Extract the [x, y] coordinate from the center of the cell holding the provided text.  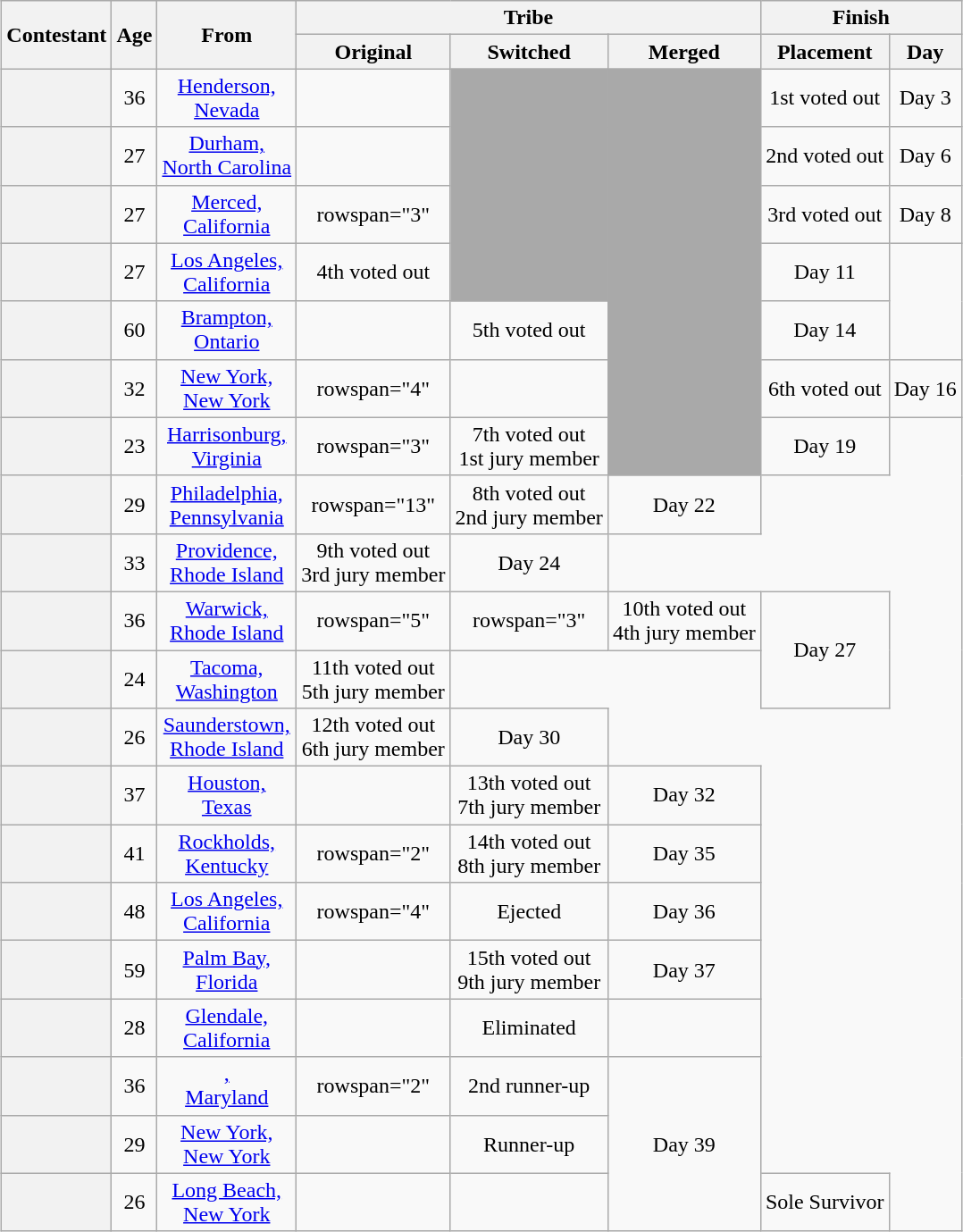
3rd voted out [825, 214]
4th voted out [373, 272]
Providence,Rhode Island [227, 563]
Houston,Texas [227, 795]
Day 22 [684, 504]
5th voted out [529, 331]
23 [134, 447]
60 [134, 331]
14th voted out8th jury member [529, 854]
Placement [825, 52]
7th voted out1st jury member [529, 447]
48 [134, 911]
Sole Survivor [825, 1203]
41 [134, 854]
Philadelphia,Pennsylvania [227, 504]
Day 24 [529, 563]
12th voted out6th jury member [373, 738]
Day 6 [925, 155]
Day 8 [925, 214]
59 [134, 970]
Day 39 [684, 1144]
28 [134, 1027]
Tacoma,Washington [227, 679]
32 [134, 388]
11th voted out5th jury member [373, 679]
9th voted out3rd jury member [373, 563]
Warwick,Rhode Island [227, 620]
2nd runner-up [529, 1086]
Day 32 [684, 795]
Day 19 [825, 447]
Runner-up [529, 1144]
Day 14 [825, 331]
1st voted out [825, 98]
Glendale,California [227, 1027]
Harrisonburg,Virginia [227, 447]
Rockholds,Kentucky [227, 854]
Long Beach,New York [227, 1203]
37 [134, 795]
2nd voted out [825, 155]
rowspan="5" [373, 620]
Brampton,Ontario [227, 331]
8th voted out2nd jury member [529, 504]
Contestant [57, 35]
Day 35 [684, 854]
Age [134, 35]
6th voted out [825, 388]
Finish [861, 18]
Day 16 [925, 388]
rowspan="13" [373, 504]
Merced,California [227, 214]
From [227, 35]
,Maryland [227, 1086]
13th voted out7th jury member [529, 795]
Day 27 [825, 650]
Henderson,Nevada [227, 98]
Saunderstown,Rhode Island [227, 738]
Switched [529, 52]
Merged [684, 52]
Ejected [529, 911]
Day [925, 52]
33 [134, 563]
10th voted out4th jury member [684, 620]
Original [373, 52]
Day 11 [825, 272]
24 [134, 679]
Palm Bay,Florida [227, 970]
15th voted out9th jury member [529, 970]
Day 3 [925, 98]
Eliminated [529, 1027]
Day 30 [529, 738]
Day 36 [684, 911]
Durham,North Carolina [227, 155]
Day 37 [684, 970]
Tribe [529, 18]
